For the text-containing cell, return its midpoint in (x, y) coordinate format. 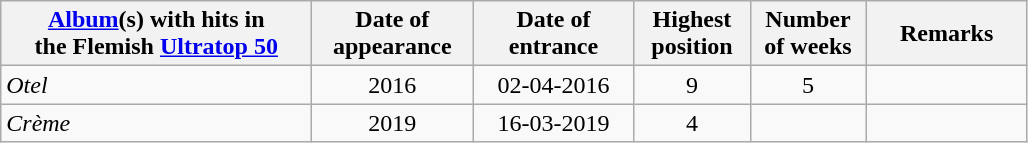
9 (692, 85)
5 (808, 85)
2019 (392, 123)
2016 (392, 85)
4 (692, 123)
Crème (156, 123)
Highestposition (692, 34)
02-04-2016 (554, 85)
Date ofappearance (392, 34)
Otel (156, 85)
Numberof weeks (808, 34)
16-03-2019 (554, 123)
Remarks (946, 34)
Album(s) with hits in the Flemish Ultratop 50 (156, 34)
Date ofentrance (554, 34)
